Scan for the cell matching the given text and deliver its (X, Y) coordinate at center. 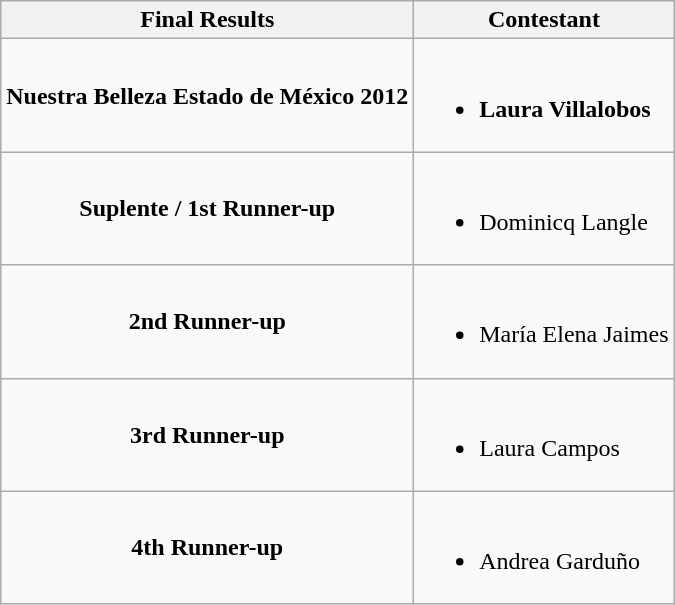
Laura Campos (544, 434)
Suplente / 1st Runner-up (208, 208)
Laura Villalobos (544, 96)
Nuestra Belleza Estado de México 2012 (208, 96)
María Elena Jaimes (544, 322)
Contestant (544, 20)
2nd Runner-up (208, 322)
3rd Runner-up (208, 434)
Final Results (208, 20)
Andrea Garduño (544, 548)
4th Runner-up (208, 548)
Dominicq Langle (544, 208)
